From the cell containing the given text, extract its center point as [X, Y] coordinate. 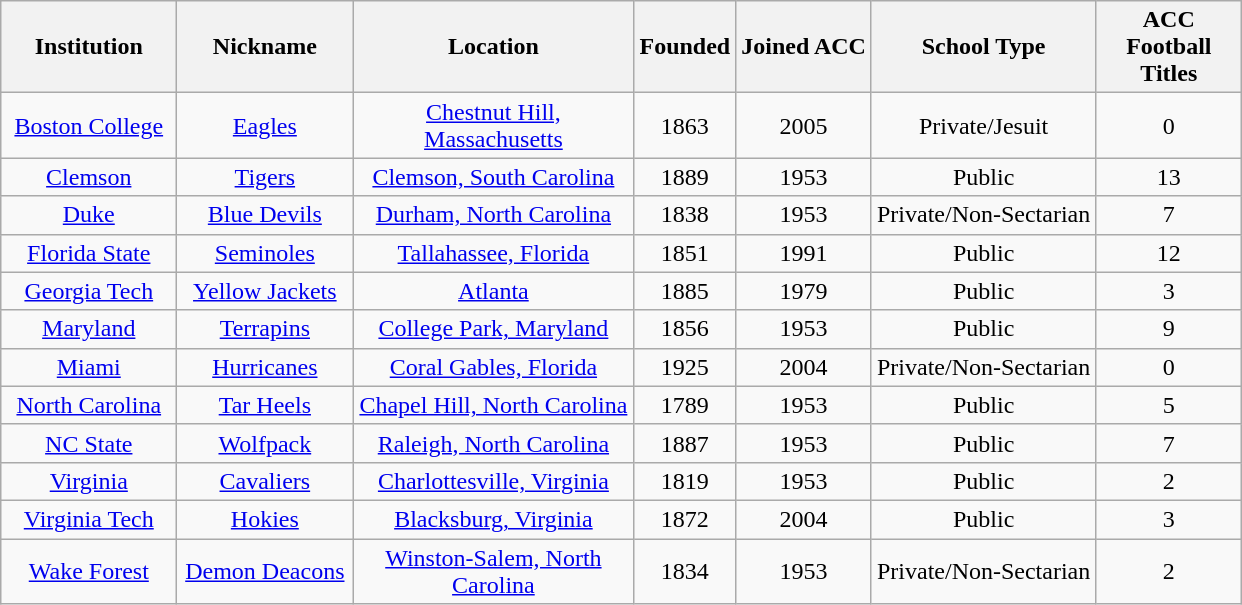
Chestnut Hill, Massachusetts [494, 126]
Hokies [265, 519]
Maryland [89, 329]
Florida State [89, 253]
Duke [89, 215]
Location [494, 47]
School Type [983, 47]
North Carolina [89, 405]
Blue Devils [265, 215]
Tigers [265, 177]
Seminoles [265, 253]
1838 [685, 215]
Blacksburg, Virginia [494, 519]
13 [1169, 177]
1979 [804, 291]
Charlottesville, Virginia [494, 481]
Institution [89, 47]
Virginia Tech [89, 519]
1885 [685, 291]
Eagles [265, 126]
1789 [685, 405]
Raleigh, North Carolina [494, 443]
Clemson, South Carolina [494, 177]
Joined ACC [804, 47]
Terrapins [265, 329]
Coral Gables, Florida [494, 367]
1819 [685, 481]
Wolfpack [265, 443]
Yellow Jackets [265, 291]
NC State [89, 443]
Tallahassee, Florida [494, 253]
Demon Deacons [265, 570]
1925 [685, 367]
Virginia [89, 481]
Tar Heels [265, 405]
Chapel Hill, North Carolina [494, 405]
1889 [685, 177]
1887 [685, 443]
Nickname [265, 47]
Founded [685, 47]
ACC Football Titles [1169, 47]
5 [1169, 405]
Miami [89, 367]
1834 [685, 570]
1872 [685, 519]
Georgia Tech [89, 291]
Clemson [89, 177]
1851 [685, 253]
Hurricanes [265, 367]
Wake Forest [89, 570]
1863 [685, 126]
9 [1169, 329]
Atlanta [494, 291]
College Park, Maryland [494, 329]
1991 [804, 253]
Private/Jesuit [983, 126]
Winston-Salem, North Carolina [494, 570]
Boston College [89, 126]
2005 [804, 126]
Durham, North Carolina [494, 215]
Cavaliers [265, 481]
1856 [685, 329]
12 [1169, 253]
